Output the (X, Y) coordinate of the center of the cell containing the given text.  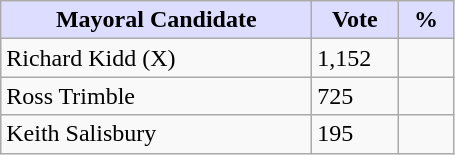
Keith Salisbury (156, 134)
% (426, 20)
Ross Trimble (156, 96)
725 (355, 96)
195 (355, 134)
Mayoral Candidate (156, 20)
Richard Kidd (X) (156, 58)
1,152 (355, 58)
Vote (355, 20)
